Return (X, Y) of the center of cell containing provided text 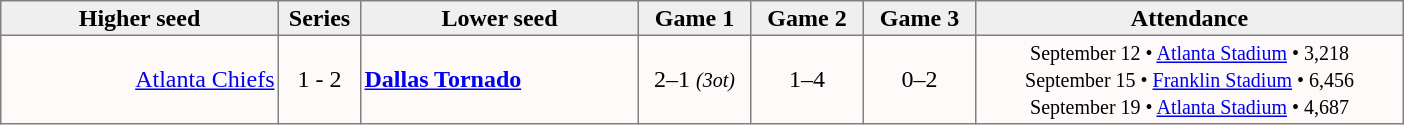
1–4 (807, 79)
September 12 • Atlanta Stadium • 3,218September 15 • Franklin Stadium • 6,456September 19 • Atlanta Stadium • 4,687 (1190, 79)
1 - 2 (319, 79)
Game 3 (919, 18)
2–1 (3ot) (694, 79)
Game 1 (694, 18)
Game 2 (807, 18)
Attendance (1190, 18)
Lower seed (500, 18)
Atlanta Chiefs (140, 79)
Dallas Tornado (500, 79)
Series (319, 18)
Higher seed (140, 18)
0–2 (919, 79)
